Return the [x, y] coordinate for the center point of the cell that contains the specified text.  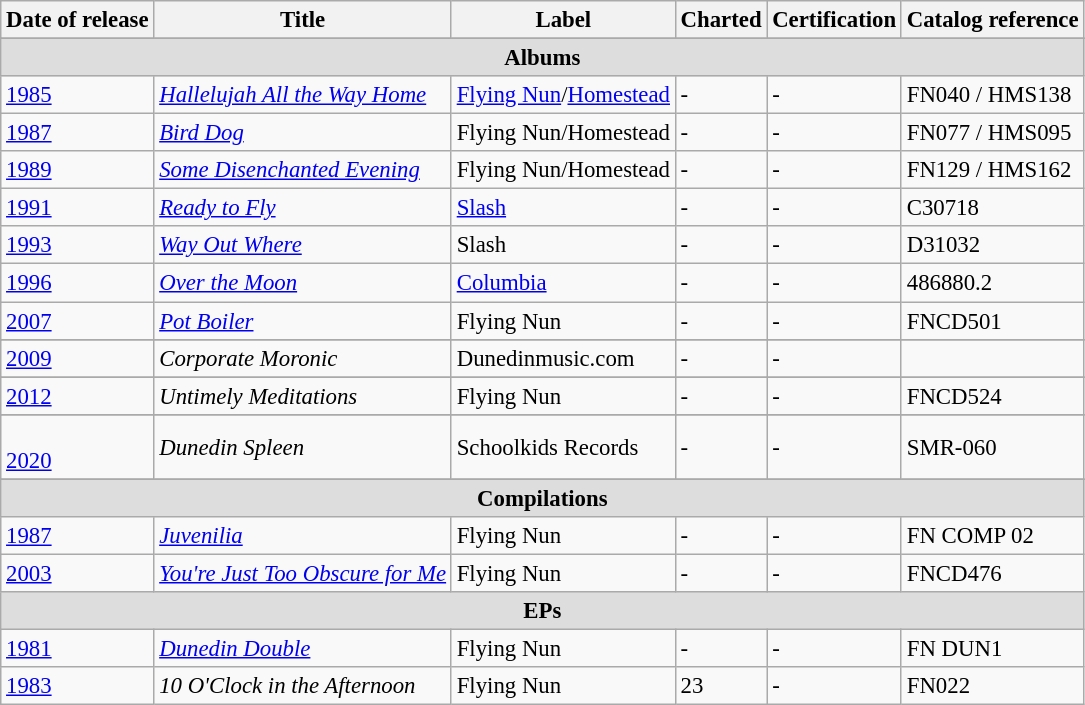
Bird Dog [303, 133]
FNCD476 [992, 573]
Dunedin Spleen [303, 446]
Ready to Fly [303, 208]
Catalog reference [992, 20]
1989 [78, 170]
Dunedin Double [303, 648]
Date of release [78, 20]
D31032 [992, 245]
FN022 [992, 686]
23 [721, 686]
Compilations [542, 498]
FNCD524 [992, 396]
You're Just Too Obscure for Me [303, 573]
Dunedinmusic.com [563, 358]
1991 [78, 208]
10 O'Clock in the Afternoon [303, 686]
1993 [78, 245]
Way Out Where [303, 245]
FN129 / HMS162 [992, 170]
2003 [78, 573]
Juvenilia [303, 536]
Charted [721, 20]
Title [303, 20]
Over the Moon [303, 283]
Pot Boiler [303, 321]
FN COMP 02 [992, 536]
FN040 / HMS138 [992, 95]
Schoolkids Records [563, 446]
Some Disenchanted Evening [303, 170]
1996 [78, 283]
Hallelujah All the Way Home [303, 95]
486880.2 [992, 283]
1985 [78, 95]
SMR-060 [992, 446]
1981 [78, 648]
Albums [542, 58]
FNCD501 [992, 321]
FN DUN1 [992, 648]
EPs [542, 611]
Corporate Moronic [303, 358]
C30718 [992, 208]
Columbia [563, 283]
FN077 / HMS095 [992, 133]
1983 [78, 686]
Certification [834, 20]
2012 [78, 396]
Label [563, 20]
Untimely Meditations [303, 396]
2009 [78, 358]
2020 [78, 446]
2007 [78, 321]
